Extract the (x, y) coordinate from the center of the cell holding the provided text.  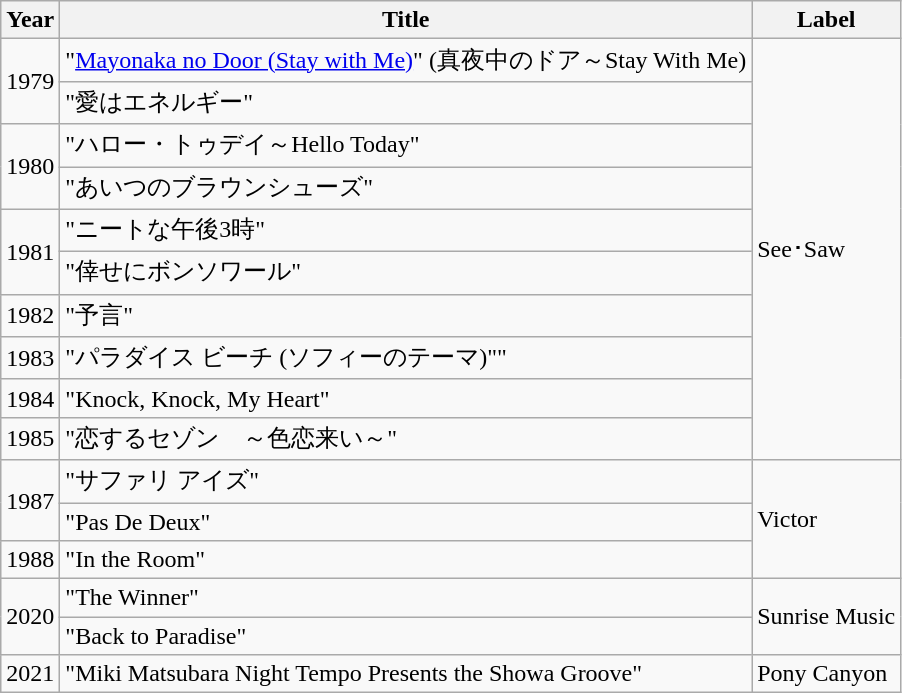
"あいつのブラウンシューズ" (406, 188)
"予言" (406, 316)
Year (30, 20)
1985 (30, 438)
"パラダイス ビーチ (ソフィーのテーマ)"" (406, 358)
1979 (30, 82)
"Mayonaka no Door (Stay with Me)" (真夜中のドア～Stay With Me) (406, 60)
1980 (30, 166)
"ニートな午後3時" (406, 230)
"In the Room" (406, 560)
Sunrise Music (826, 617)
"サファリ アイズ" (406, 482)
"The Winner" (406, 598)
2020 (30, 617)
1987 (30, 500)
See･Saw (826, 250)
"Knock, Knock, My Heart" (406, 398)
Victor (826, 520)
"恋するセゾン ～色恋来い～" (406, 438)
1982 (30, 316)
1988 (30, 560)
"ハロー・トゥデイ～Hello Today" (406, 146)
1983 (30, 358)
1981 (30, 252)
"Pas De Deux" (406, 521)
"愛はエネルギー" (406, 102)
"Miki Matsubara Night Tempo Presents the Showa Groove" (406, 674)
Label (826, 20)
"Back to Paradise" (406, 636)
"倖せにボンソワール" (406, 274)
2021 (30, 674)
Title (406, 20)
1984 (30, 398)
Pony Canyon (826, 674)
